Search for the cell housing the specified text and yield its [X, Y] center coordinate. 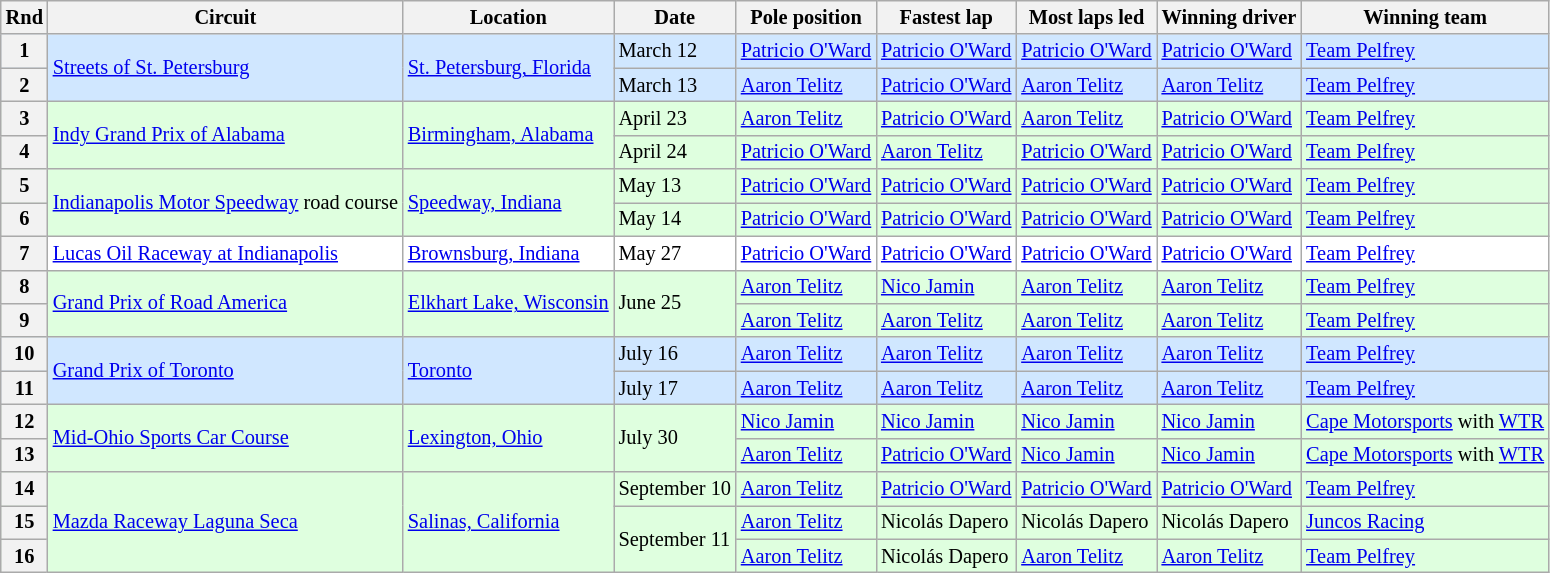
12 [24, 421]
Pole position [806, 17]
May 27 [675, 253]
7 [24, 253]
Grand Prix of Toronto [226, 370]
Lexington, Ohio [508, 438]
14 [24, 489]
April 23 [675, 118]
Most laps led [1086, 17]
Juncos Racing [1425, 522]
Indianapolis Motor Speedway road course [226, 202]
Speedway, Indiana [508, 202]
September 11 [675, 538]
Birmingham, Alabama [508, 134]
Winning team [1425, 17]
5 [24, 186]
Streets of St. Petersburg [226, 68]
June 25 [675, 304]
8 [24, 287]
May 14 [675, 219]
St. Petersburg, Florida [508, 68]
Date [675, 17]
Location [508, 17]
Toronto [508, 370]
15 [24, 522]
10 [24, 354]
Mazda Raceway Laguna Seca [226, 522]
Lucas Oil Raceway at Indianapolis [226, 253]
Salinas, California [508, 522]
September 10 [675, 489]
April 24 [675, 152]
March 12 [675, 51]
Winning driver [1230, 17]
9 [24, 320]
11 [24, 388]
16 [24, 556]
Elkhart Lake, Wisconsin [508, 304]
July 17 [675, 388]
4 [24, 152]
13 [24, 455]
May 13 [675, 186]
July 30 [675, 438]
Indy Grand Prix of Alabama [226, 134]
Rnd [24, 17]
3 [24, 118]
Grand Prix of Road America [226, 304]
2 [24, 85]
1 [24, 51]
March 13 [675, 85]
Mid-Ohio Sports Car Course [226, 438]
Fastest lap [946, 17]
6 [24, 219]
Circuit [226, 17]
July 16 [675, 354]
Brownsburg, Indiana [508, 253]
